Detect which cell encompasses the target text, then output its [x, y] center coordinate. 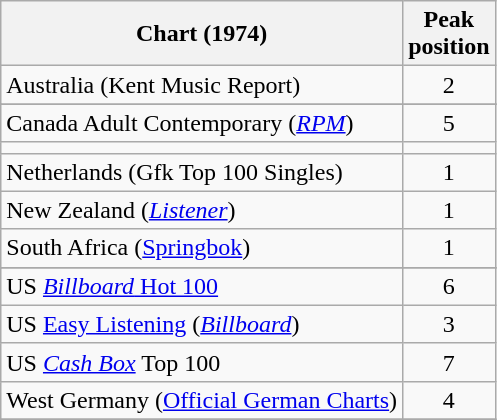
Canada Adult Contemporary (RPM) [202, 123]
US Easy Listening (Billboard) [202, 324]
4 [449, 400]
3 [449, 324]
6 [449, 286]
South Africa (Springbok) [202, 248]
5 [449, 123]
New Zealand (Listener) [202, 210]
2 [449, 85]
US Cash Box Top 100 [202, 362]
US Billboard Hot 100 [202, 286]
Netherlands (Gfk Top 100 Singles) [202, 172]
Chart (1974) [202, 34]
West Germany (Official German Charts) [202, 400]
7 [449, 362]
Peakposition [449, 34]
Australia (Kent Music Report) [202, 85]
